Search for the cell housing the specified text and yield its (X, Y) center coordinate. 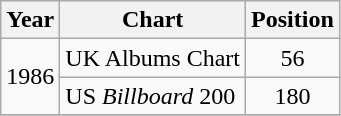
Year (30, 20)
180 (293, 96)
Chart (153, 20)
1986 (30, 77)
US Billboard 200 (153, 96)
UK Albums Chart (153, 58)
56 (293, 58)
Position (293, 20)
